Determine the (X, Y) coordinate at the center of the cell enclosing the given text.  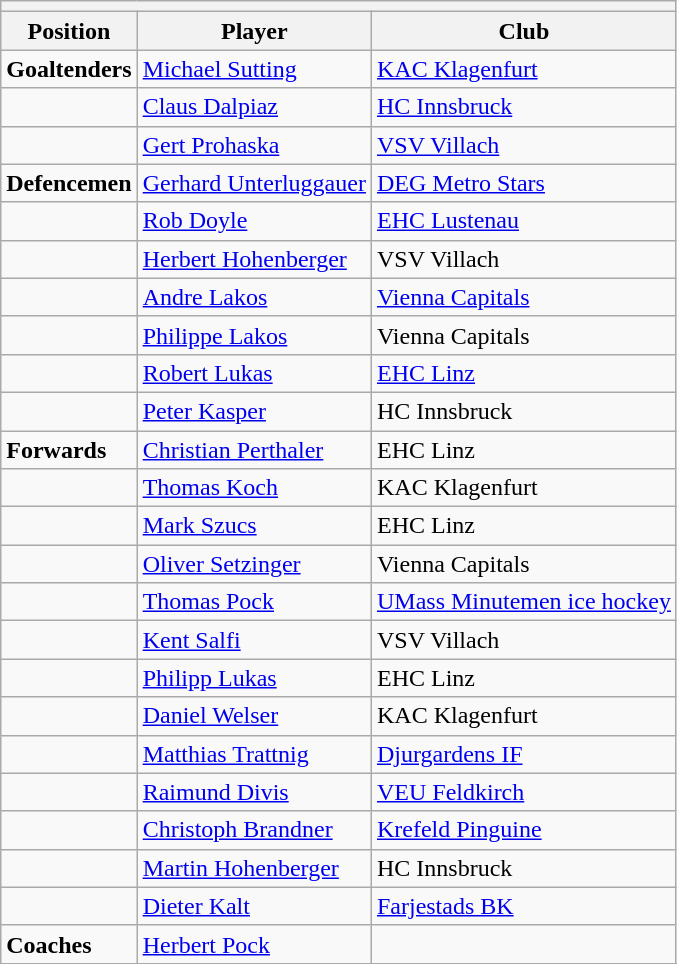
Djurgardens IF (524, 754)
EHC Lustenau (524, 221)
Robert Lukas (254, 373)
Club (524, 31)
Matthias Trattnig (254, 754)
Rob Doyle (254, 221)
Martin Hohenberger (254, 868)
Oliver Setzinger (254, 564)
Michael Sutting (254, 69)
Coaches (69, 944)
Christian Perthaler (254, 449)
Dieter Kalt (254, 906)
Philipp Lukas (254, 678)
Christoph Brandner (254, 830)
Mark Szucs (254, 526)
Defencemen (69, 183)
Peter Kasper (254, 411)
UMass Minutemen ice hockey (524, 602)
Forwards (69, 449)
Raimund Divis (254, 792)
Position (69, 31)
Daniel Welser (254, 716)
Kent Salfi (254, 640)
Herbert Hohenberger (254, 259)
Andre Lakos (254, 297)
Herbert Pock (254, 944)
Thomas Pock (254, 602)
Gerhard Unterluggauer (254, 183)
Krefeld Pinguine (524, 830)
Goaltenders (69, 69)
Philippe Lakos (254, 335)
Claus Dalpiaz (254, 107)
Player (254, 31)
DEG Metro Stars (524, 183)
Thomas Koch (254, 488)
Gert Prohaska (254, 145)
VEU Feldkirch (524, 792)
Farjestads BK (524, 906)
